Capture the cell that displays the provided text and extract its (X, Y) central coordinate. 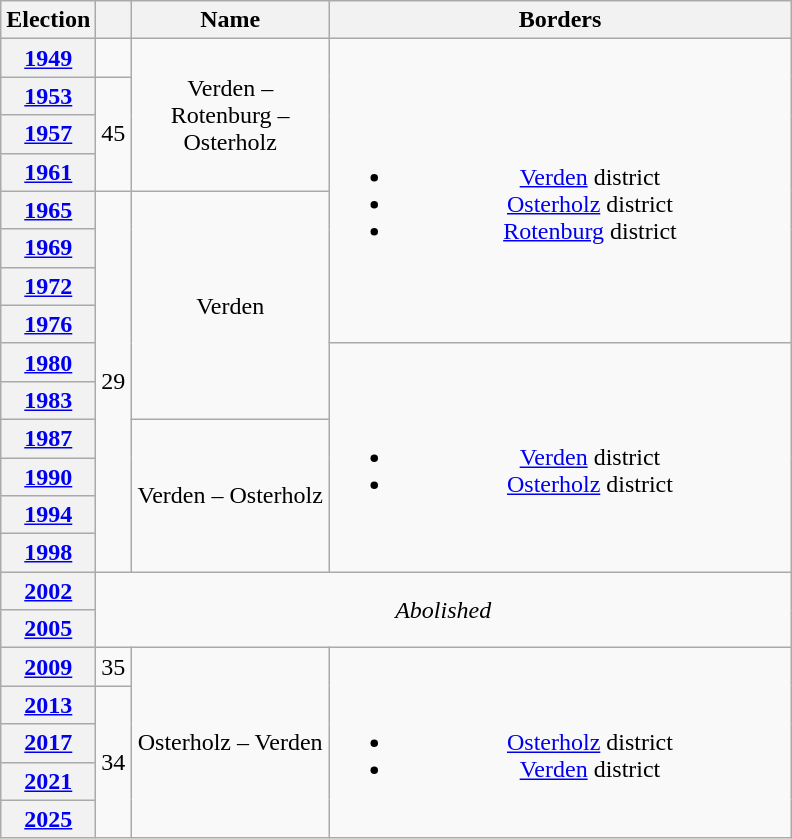
2013 (48, 705)
1953 (48, 96)
Verden – Osterholz (230, 495)
2002 (48, 591)
Name (230, 20)
2025 (48, 819)
Borders (560, 20)
Osterholz – Verden (230, 743)
1957 (48, 134)
1949 (48, 58)
45 (114, 134)
Verden – Rotenburg – Osterholz (230, 115)
Verden (230, 305)
29 (114, 382)
Verden districtOsterholz districtRotenburg district (560, 191)
1965 (48, 210)
1972 (48, 286)
Election (48, 20)
2009 (48, 667)
35 (114, 667)
1961 (48, 172)
1994 (48, 515)
Abolished (444, 610)
2017 (48, 743)
Verden districtOsterholz district (560, 457)
1987 (48, 438)
1983 (48, 400)
Osterholz districtVerden district (560, 743)
1969 (48, 248)
1980 (48, 362)
2005 (48, 629)
1976 (48, 324)
1998 (48, 553)
2021 (48, 781)
1990 (48, 477)
34 (114, 762)
